Output the [x, y] coordinate of the center of the cell containing the given text.  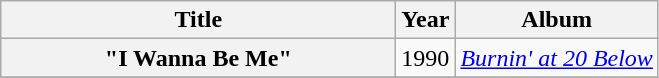
Album [557, 20]
Burnin' at 20 Below [557, 58]
Title [198, 20]
1990 [426, 58]
"I Wanna Be Me" [198, 58]
Year [426, 20]
